Pinpoint the cell where the given text exists, returning its [X, Y] midpoint coordinate. 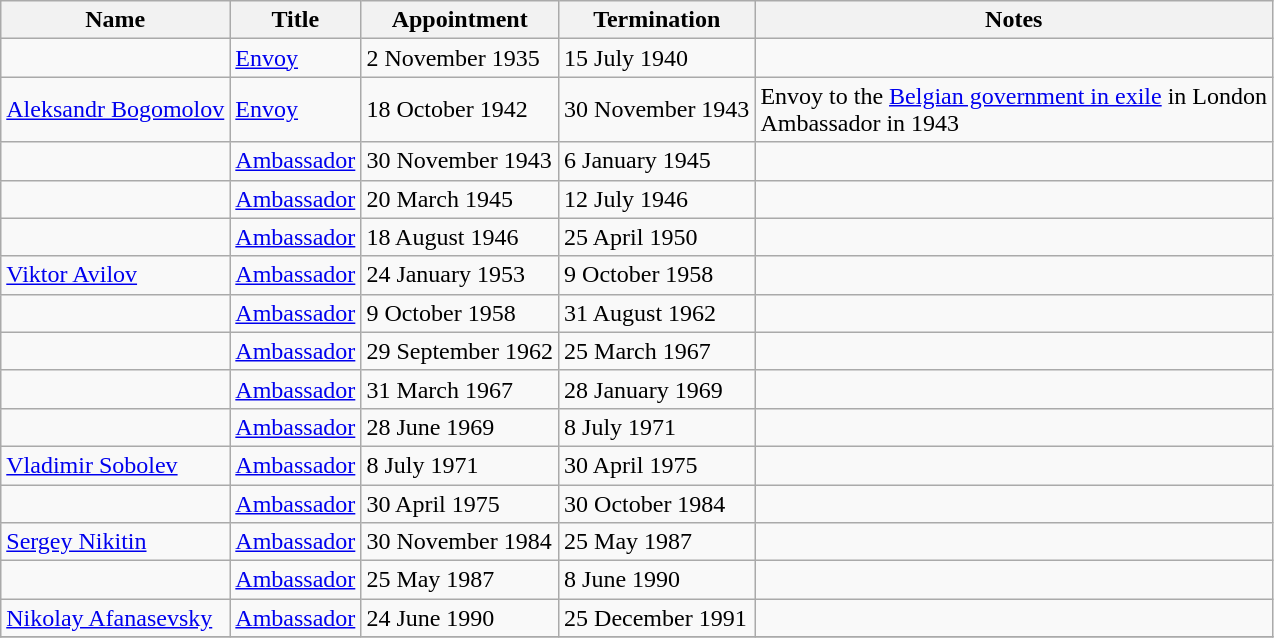
20 March 1945 [460, 199]
Name [116, 20]
28 June 1969 [460, 427]
2 November 1935 [460, 58]
Envoy to the Belgian government in exile in LondonAmbassador in 1943 [1014, 110]
Aleksandr Bogomolov [116, 110]
30 October 1984 [657, 503]
25 December 1991 [657, 618]
Appointment [460, 20]
Title [296, 20]
Notes [1014, 20]
8 June 1990 [657, 580]
28 January 1969 [657, 389]
6 January 1945 [657, 161]
25 March 1967 [657, 351]
12 July 1946 [657, 199]
31 March 1967 [460, 389]
Termination [657, 20]
24 June 1990 [460, 618]
Nikolay Afanasevsky [116, 618]
18 August 1946 [460, 237]
31 August 1962 [657, 313]
30 November 1984 [460, 542]
Sergey Nikitin [116, 542]
29 September 1962 [460, 351]
Vladimir Sobolev [116, 465]
25 April 1950 [657, 237]
24 January 1953 [460, 275]
15 July 1940 [657, 58]
18 October 1942 [460, 110]
Viktor Avilov [116, 275]
